Determine the [x, y] coordinate at the center of the cell enclosing the given text.  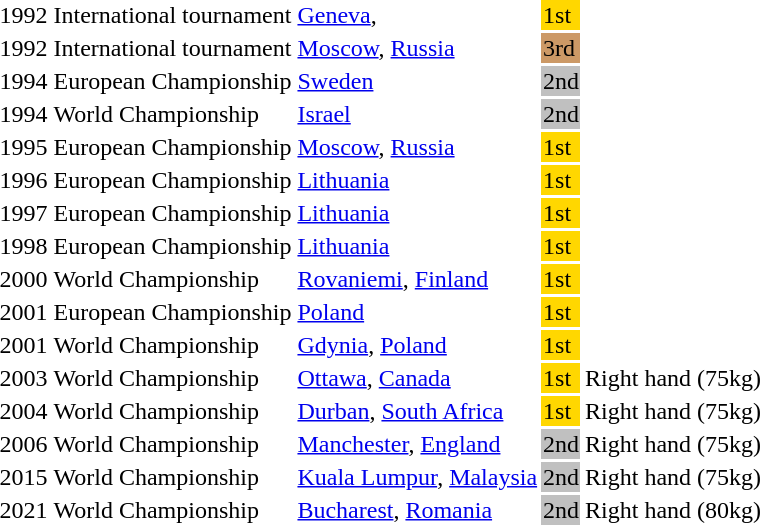
Gdynia, Poland [418, 345]
Manchester, England [418, 444]
Bucharest, Romania [418, 510]
Rovaniemi, Finland [418, 279]
Sweden [418, 81]
Ottawa, Canada [418, 378]
Israel [418, 114]
Geneva, [418, 15]
Poland [418, 312]
3rd [562, 48]
Durban, South Africa [418, 411]
Kuala Lumpur, Malaysia [418, 477]
